Capture the cell that displays the provided text and extract its (x, y) central coordinate. 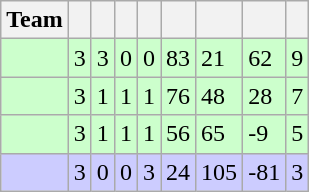
21 (220, 58)
-9 (264, 134)
28 (264, 96)
5 (298, 134)
Team (35, 20)
83 (178, 58)
105 (220, 172)
76 (178, 96)
9 (298, 58)
65 (220, 134)
62 (264, 58)
24 (178, 172)
7 (298, 96)
48 (220, 96)
56 (178, 134)
-81 (264, 172)
